Capture the cell that displays the provided text and extract its [x, y] central coordinate. 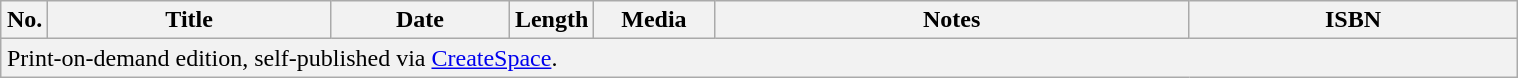
Date [420, 20]
Print-on-demand edition, self-published via CreateSpace. [758, 58]
Notes [952, 20]
Length [551, 20]
Media [654, 20]
No. [24, 20]
Title [190, 20]
ISBN [1352, 20]
